Capture the cell that displays the provided text and extract its (X, Y) central coordinate. 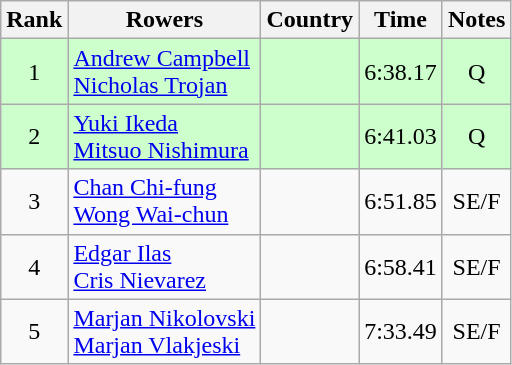
Marjan NikolovskiMarjan Vlakjeski (164, 332)
3 (34, 202)
Country (310, 20)
Time (401, 20)
6:38.17 (401, 72)
7:33.49 (401, 332)
Andrew CampbellNicholas Trojan (164, 72)
Chan Chi-fungWong Wai-chun (164, 202)
5 (34, 332)
6:51.85 (401, 202)
Rank (34, 20)
2 (34, 136)
Notes (476, 20)
Yuki IkedaMitsuo Nishimura (164, 136)
Edgar IlasCris Nievarez (164, 266)
1 (34, 72)
4 (34, 266)
Rowers (164, 20)
6:41.03 (401, 136)
6:58.41 (401, 266)
